Output the [X, Y] coordinate of the center of the cell containing the given text.  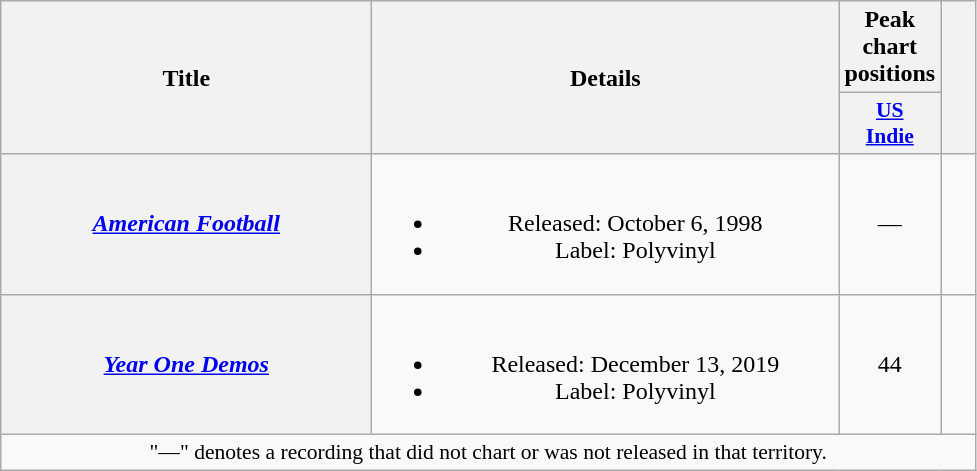
Title [186, 78]
Released: December 13, 2019Label: Polyvinyl [606, 364]
"—" denotes a recording that did not chart or was not released in that territory. [488, 452]
Released: October 6, 1998Label: Polyvinyl [606, 224]
Year One Demos [186, 364]
Details [606, 78]
— [890, 224]
44 [890, 364]
American Football [186, 224]
Peak chart positions [890, 47]
USIndie [890, 124]
